Detect which cell encompasses the target text, then output its [x, y] center coordinate. 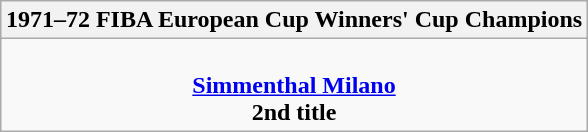
Simmenthal Milano 2nd title [294, 85]
1971–72 FIBA European Cup Winners' Cup Champions [294, 20]
